Detect which cell encompasses the target text, then output its [x, y] center coordinate. 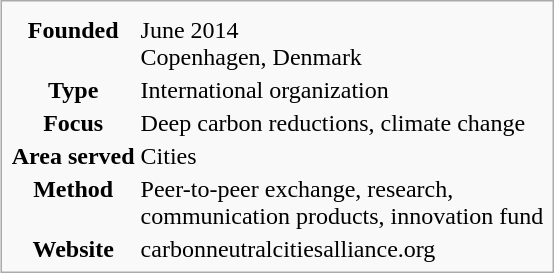
carbonneutralcitiesalliance.org [342, 249]
International organization [342, 90]
June 2014Copenhagen, Denmark [342, 44]
Focus [73, 123]
Area served [73, 156]
Peer-to-peer exchange, research,communication products, innovation fund [342, 202]
Cities [342, 156]
Deep carbon reductions, climate change [342, 123]
Founded [73, 44]
Method [73, 202]
Website [73, 249]
Type [73, 90]
